Detect which cell encompasses the target text, then output its (X, Y) center coordinate. 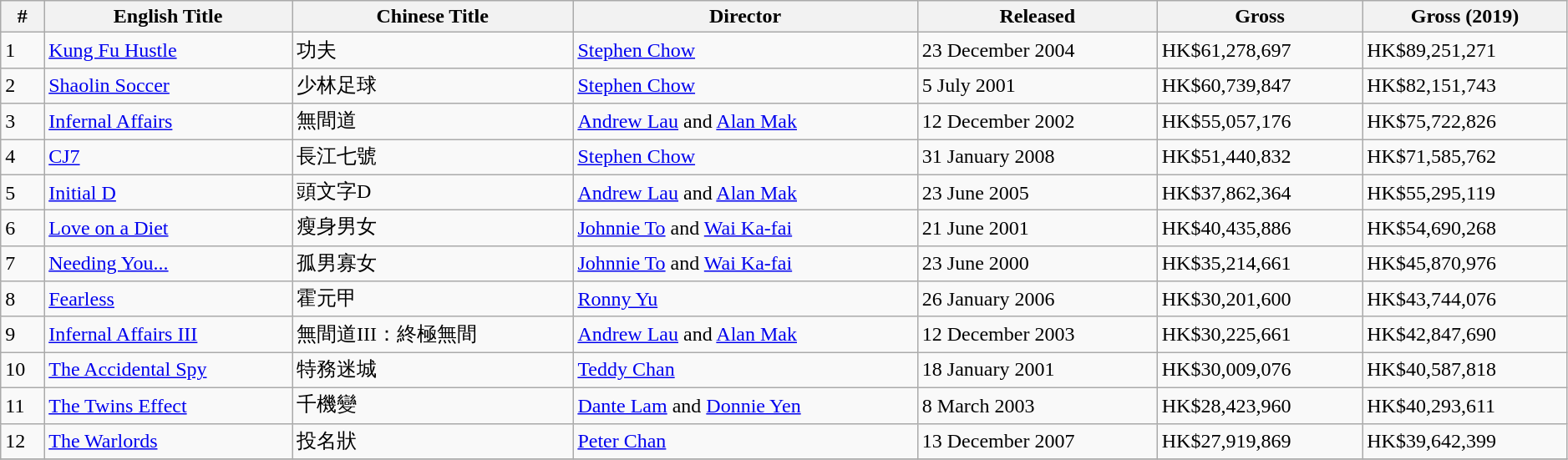
23 June 2005 (1038, 192)
HK$60,739,847 (1260, 85)
HK$75,722,826 (1465, 122)
HK$35,214,661 (1260, 264)
CJ7 (169, 157)
千機變 (433, 406)
HK$30,009,076 (1260, 371)
頭文字D (433, 192)
無間道 (433, 122)
5 July 2001 (1038, 85)
1 (23, 50)
長江七號 (433, 157)
3 (23, 122)
Dante Lam and Donnie Yen (745, 406)
HK$40,587,818 (1465, 371)
Teddy Chan (745, 371)
Shaolin Soccer (169, 85)
The Accidental Spy (169, 371)
Gross (2019) (1465, 17)
HK$30,225,661 (1260, 334)
Director (745, 17)
HK$39,642,399 (1465, 441)
12 December 2003 (1038, 334)
HK$40,293,611 (1465, 406)
13 December 2007 (1038, 441)
孤男寡女 (433, 264)
7 (23, 264)
31 January 2008 (1038, 157)
HK$40,435,886 (1260, 229)
Gross (1260, 17)
HK$43,744,076 (1465, 299)
Kung Fu Hustle (169, 50)
Peter Chan (745, 441)
English Title (169, 17)
Released (1038, 17)
HK$82,151,743 (1465, 85)
Initial D (169, 192)
Needing You... (169, 264)
11 (23, 406)
21 June 2001 (1038, 229)
HK$89,251,271 (1465, 50)
8 (23, 299)
Infernal Affairs III (169, 334)
12 December 2002 (1038, 122)
18 January 2001 (1038, 371)
無間道III：終極無間 (433, 334)
HK$42,847,690 (1465, 334)
12 (23, 441)
投名狀 (433, 441)
5 (23, 192)
HK$30,201,600 (1260, 299)
HK$45,870,976 (1465, 264)
# (23, 17)
功夫 (433, 50)
6 (23, 229)
HK$51,440,832 (1260, 157)
特務迷城 (433, 371)
Fearless (169, 299)
The Warlords (169, 441)
23 December 2004 (1038, 50)
4 (23, 157)
霍元甲 (433, 299)
HK$55,057,176 (1260, 122)
HK$55,295,119 (1465, 192)
HK$37,862,364 (1260, 192)
Ronny Yu (745, 299)
26 January 2006 (1038, 299)
8 March 2003 (1038, 406)
10 (23, 371)
9 (23, 334)
HK$28,423,960 (1260, 406)
HK$27,919,869 (1260, 441)
HK$54,690,268 (1465, 229)
HK$61,278,697 (1260, 50)
The Twins Effect (169, 406)
2 (23, 85)
Infernal Affairs (169, 122)
少林足球 (433, 85)
Chinese Title (433, 17)
Love on a Diet (169, 229)
HK$71,585,762 (1465, 157)
23 June 2000 (1038, 264)
瘦身男女 (433, 229)
